Identify which cell holds the provided text, then report its (x, y) central coordinate. 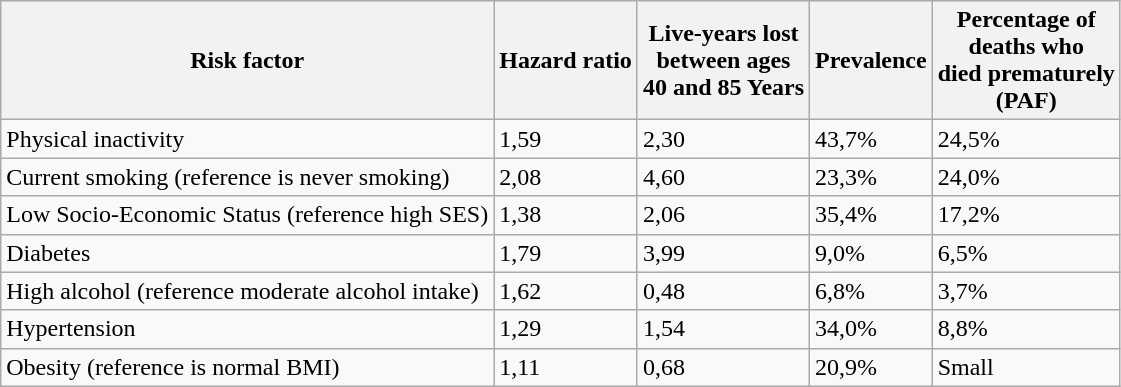
Current smoking (reference is never smoking) (248, 177)
0,68 (723, 367)
23,3% (872, 177)
Obesity (reference is normal BMI) (248, 367)
9,0% (872, 253)
24,0% (1026, 177)
Risk factor (248, 60)
6,8% (872, 291)
2,06 (723, 215)
1,59 (566, 139)
20,9% (872, 367)
24,5% (1026, 139)
Percentage ofdeaths whodied prematurely(PAF) (1026, 60)
High alcohol (reference moderate alcohol intake) (248, 291)
Small (1026, 367)
1,62 (566, 291)
Prevalence (872, 60)
6,5% (1026, 253)
1,11 (566, 367)
1,29 (566, 329)
34,0% (872, 329)
3,7% (1026, 291)
35,4% (872, 215)
0,48 (723, 291)
3,99 (723, 253)
Physical inactivity (248, 139)
Diabetes (248, 253)
43,7% (872, 139)
Hypertension (248, 329)
Live-years lostbetween ages40 and 85 Years (723, 60)
17,2% (1026, 215)
2,08 (566, 177)
1,38 (566, 215)
1,54 (723, 329)
Hazard ratio (566, 60)
Low Socio-Economic Status (reference high SES) (248, 215)
4,60 (723, 177)
8,8% (1026, 329)
2,30 (723, 139)
1,79 (566, 253)
